Search for the cell housing the specified text and yield its (X, Y) center coordinate. 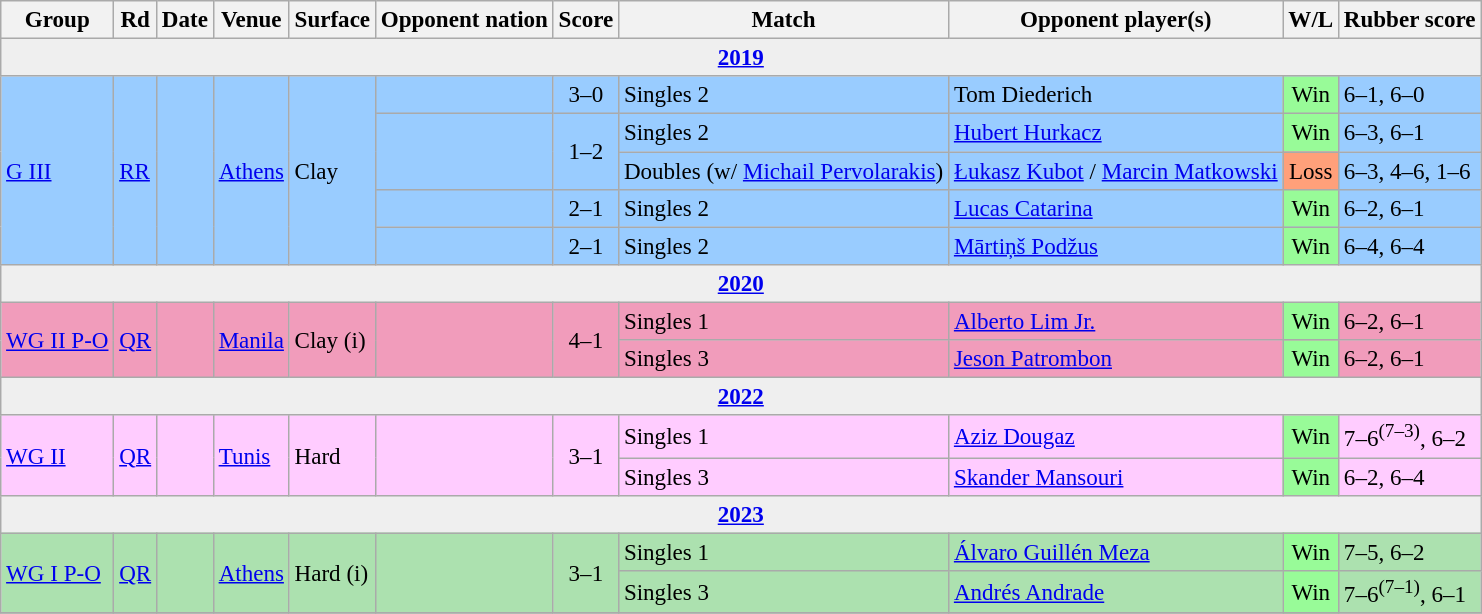
Surface (332, 20)
Rubber score (1410, 20)
Opponent nation (464, 20)
Hubert Hurkacz (1116, 133)
Match (784, 20)
Score (586, 20)
Date (186, 20)
2023 (741, 515)
Aziz Dougaz (1116, 437)
Andrés Andrade (1116, 592)
Jeson Patrombon (1116, 359)
Group (58, 20)
6–1, 6–0 (1410, 95)
Doubles (w/ Michail Pervolarakis) (784, 171)
WG II P-O (58, 340)
Loss (1311, 171)
Alberto Lim Jr. (1116, 322)
Clay (i) (332, 340)
WG I P-O (58, 573)
Álvaro Guillén Meza (1116, 552)
2019 (741, 58)
Hard (i) (332, 573)
1–2 (586, 152)
6–3, 6–1 (1410, 133)
Venue (251, 20)
7–6(7–3), 6–2 (1410, 437)
Mārtiņš Podžus (1116, 246)
Hard (332, 456)
4–1 (586, 340)
Tunis (251, 456)
Łukasz Kubot / Marcin Matkowski (1116, 171)
6–2, 6–4 (1410, 477)
RR (136, 170)
6–3, 4–6, 1–6 (1410, 171)
6–4, 6–4 (1410, 246)
W/L (1311, 20)
WG II (58, 456)
Clay (332, 170)
Tom Diederich (1116, 95)
Skander Mansouri (1116, 477)
Rd (136, 20)
Manila (251, 340)
2020 (741, 284)
3–0 (586, 95)
2022 (741, 397)
Lucas Catarina (1116, 209)
Opponent player(s) (1116, 20)
G III (58, 170)
7–5, 6–2 (1410, 552)
7–6(7–1), 6–1 (1410, 592)
